Find where the given text appears and provide that cell's center as [x, y] coordinate. 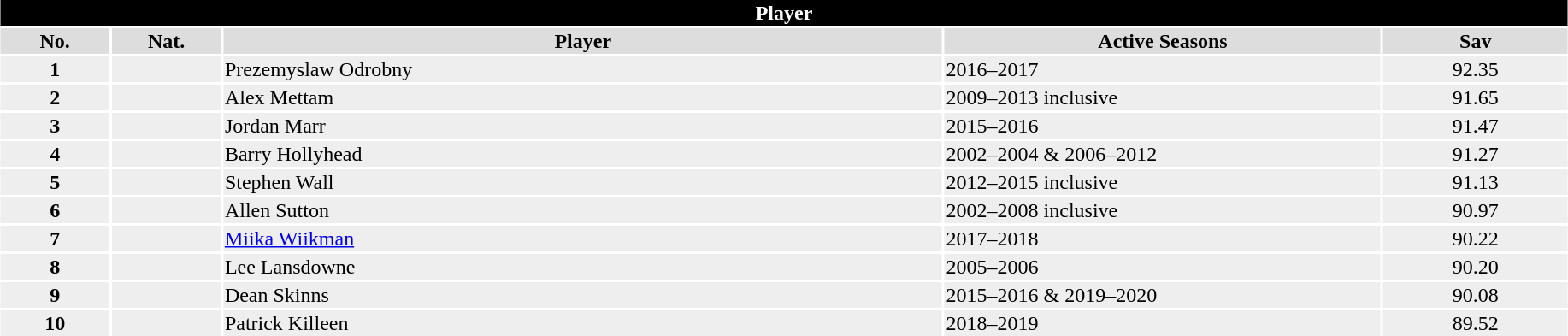
Nat. [166, 41]
Sav [1476, 41]
2015–2016 [1163, 126]
1 [55, 69]
2018–2019 [1163, 323]
Miika Wiikman [583, 239]
2012–2015 inclusive [1163, 182]
3 [55, 126]
2009–2013 inclusive [1163, 97]
Stephen Wall [583, 182]
6 [55, 210]
Prezemyslaw Odrobny [583, 69]
2015–2016 & 2019–2020 [1163, 295]
90.97 [1476, 210]
Jordan Marr [583, 126]
91.27 [1476, 154]
89.52 [1476, 323]
90.08 [1476, 295]
91.13 [1476, 182]
91.47 [1476, 126]
8 [55, 267]
90.20 [1476, 267]
2002–2008 inclusive [1163, 210]
2005–2006 [1163, 267]
Alex Mettam [583, 97]
9 [55, 295]
No. [55, 41]
10 [55, 323]
Dean Skinns [583, 295]
7 [55, 239]
92.35 [1476, 69]
2016–2017 [1163, 69]
2017–2018 [1163, 239]
4 [55, 154]
5 [55, 182]
Barry Hollyhead [583, 154]
Patrick Killeen [583, 323]
2 [55, 97]
90.22 [1476, 239]
91.65 [1476, 97]
2002–2004 & 2006–2012 [1163, 154]
Allen Sutton [583, 210]
Active Seasons [1163, 41]
Lee Lansdowne [583, 267]
